Determine the [x, y] coordinate at the center of the cell enclosing the given text.  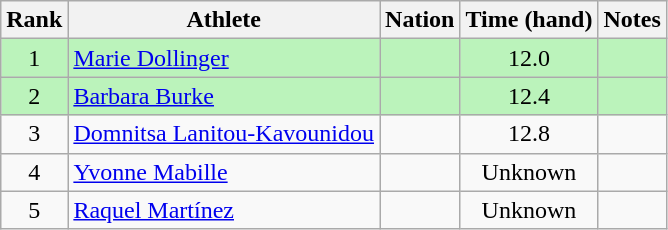
4 [34, 172]
Marie Dollinger [224, 58]
1 [34, 58]
Raquel Martínez [224, 210]
3 [34, 134]
Domnitsa Lanitou-Kavounidou [224, 134]
Nation [420, 20]
Athlete [224, 20]
12.4 [529, 96]
2 [34, 96]
12.0 [529, 58]
Rank [34, 20]
Notes [632, 20]
12.8 [529, 134]
Barbara Burke [224, 96]
Yvonne Mabille [224, 172]
5 [34, 210]
Time (hand) [529, 20]
